Detect which cell encompasses the target text, then output its [X, Y] center coordinate. 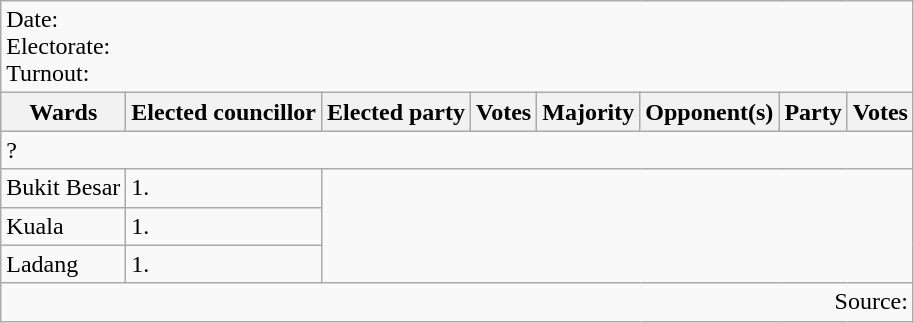
Elected councillor [224, 112]
Date: Electorate: Turnout: [458, 47]
Source: [458, 302]
Bukit Besar [64, 188]
Opponent(s) [710, 112]
Kuala [64, 226]
Elected party [396, 112]
? [458, 150]
Ladang [64, 264]
Party [813, 112]
Wards [64, 112]
Majority [588, 112]
